Output the (x, y) coordinate of the center of the cell containing the given text.  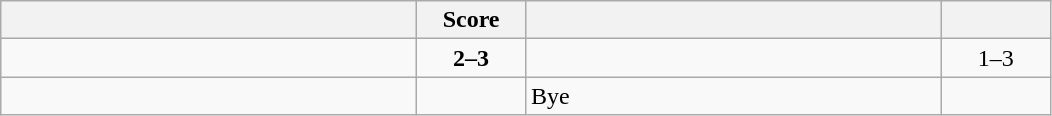
1–3 (996, 58)
Score (472, 20)
Bye (733, 96)
2–3 (472, 58)
